Pinpoint the cell where the given text exists, returning its [x, y] midpoint coordinate. 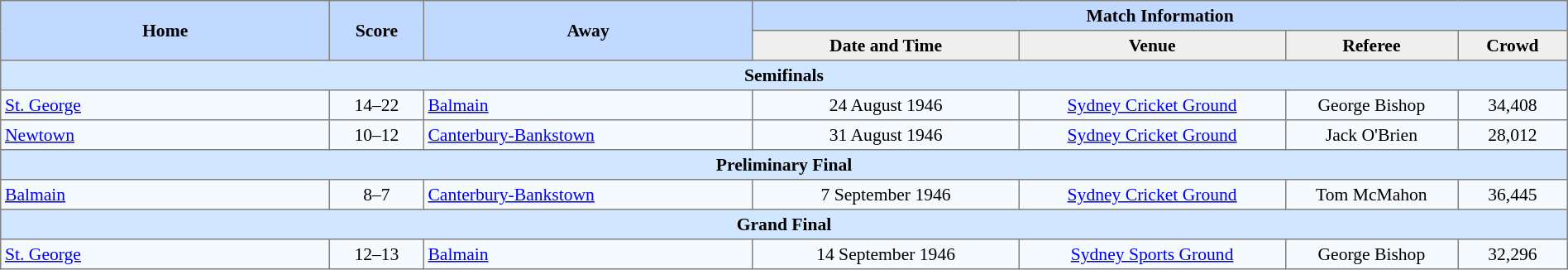
Away [588, 31]
14 September 1946 [886, 254]
Date and Time [886, 46]
Tom McMahon [1371, 195]
Match Information [1159, 16]
Crowd [1513, 46]
Preliminary Final [784, 165]
Grand Final [784, 224]
Score [377, 31]
24 August 1946 [886, 105]
Semifinals [784, 75]
Newtown [165, 135]
28,012 [1513, 135]
14–22 [377, 105]
8–7 [377, 195]
Venue [1152, 46]
31 August 1946 [886, 135]
36,445 [1513, 195]
Sydney Sports Ground [1152, 254]
Jack O'Brien [1371, 135]
34,408 [1513, 105]
32,296 [1513, 254]
7 September 1946 [886, 195]
Home [165, 31]
Referee [1371, 46]
10–12 [377, 135]
12–13 [377, 254]
